Find where the given text appears and provide that cell's center as (x, y) coordinate. 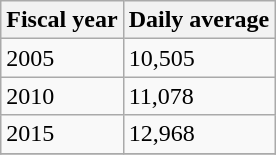
2015 (62, 134)
10,505 (199, 58)
2005 (62, 58)
Daily average (199, 20)
Fiscal year (62, 20)
2010 (62, 96)
12,968 (199, 134)
11,078 (199, 96)
